From the cell containing the given text, extract its center point as [X, Y] coordinate. 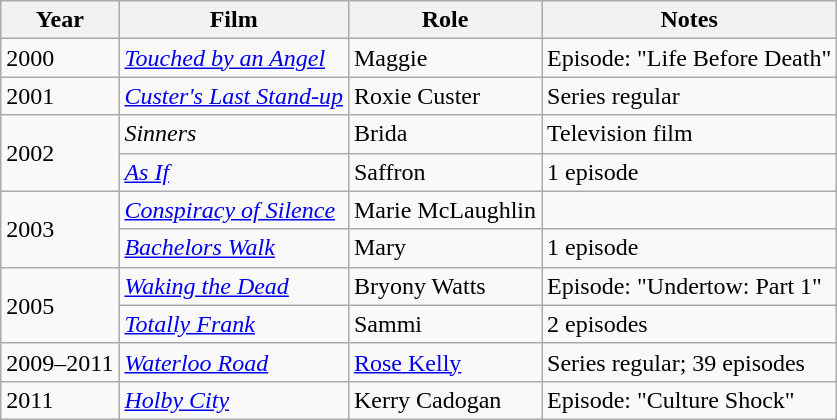
As If [234, 172]
Television film [690, 134]
Episode: "Undertow: Part 1" [690, 286]
Maggie [444, 58]
2009–2011 [60, 362]
Notes [690, 20]
Waking the Dead [234, 286]
Roxie Custer [444, 96]
Year [60, 20]
Marie McLaughlin [444, 210]
Mary [444, 248]
Custer's Last Stand-up [234, 96]
Conspiracy of Silence [234, 210]
Series regular [690, 96]
Series regular; 39 episodes [690, 362]
2011 [60, 400]
Saffron [444, 172]
Touched by an Angel [234, 58]
2002 [60, 153]
Waterloo Road [234, 362]
Film [234, 20]
Totally Frank [234, 324]
2 episodes [690, 324]
Episode: "Culture Shock" [690, 400]
Bryony Watts [444, 286]
2000 [60, 58]
Kerry Cadogan [444, 400]
Brida [444, 134]
2001 [60, 96]
2005 [60, 305]
Sammi [444, 324]
Rose Kelly [444, 362]
2003 [60, 229]
Sinners [234, 134]
Bachelors Walk [234, 248]
Holby City [234, 400]
Role [444, 20]
Episode: "Life Before Death" [690, 58]
